From the cell containing the given text, extract its center point as [x, y] coordinate. 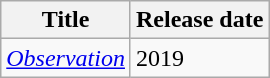
Title [66, 20]
Observation [66, 58]
2019 [199, 58]
Release date [199, 20]
